Search for the cell housing the specified text and yield its (x, y) center coordinate. 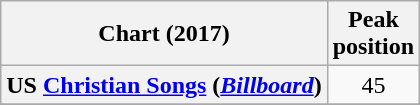
Peak position (373, 34)
US Christian Songs (Billboard) (164, 85)
Chart (2017) (164, 34)
45 (373, 85)
